Find where the given text appears and provide that cell's center as [x, y] coordinate. 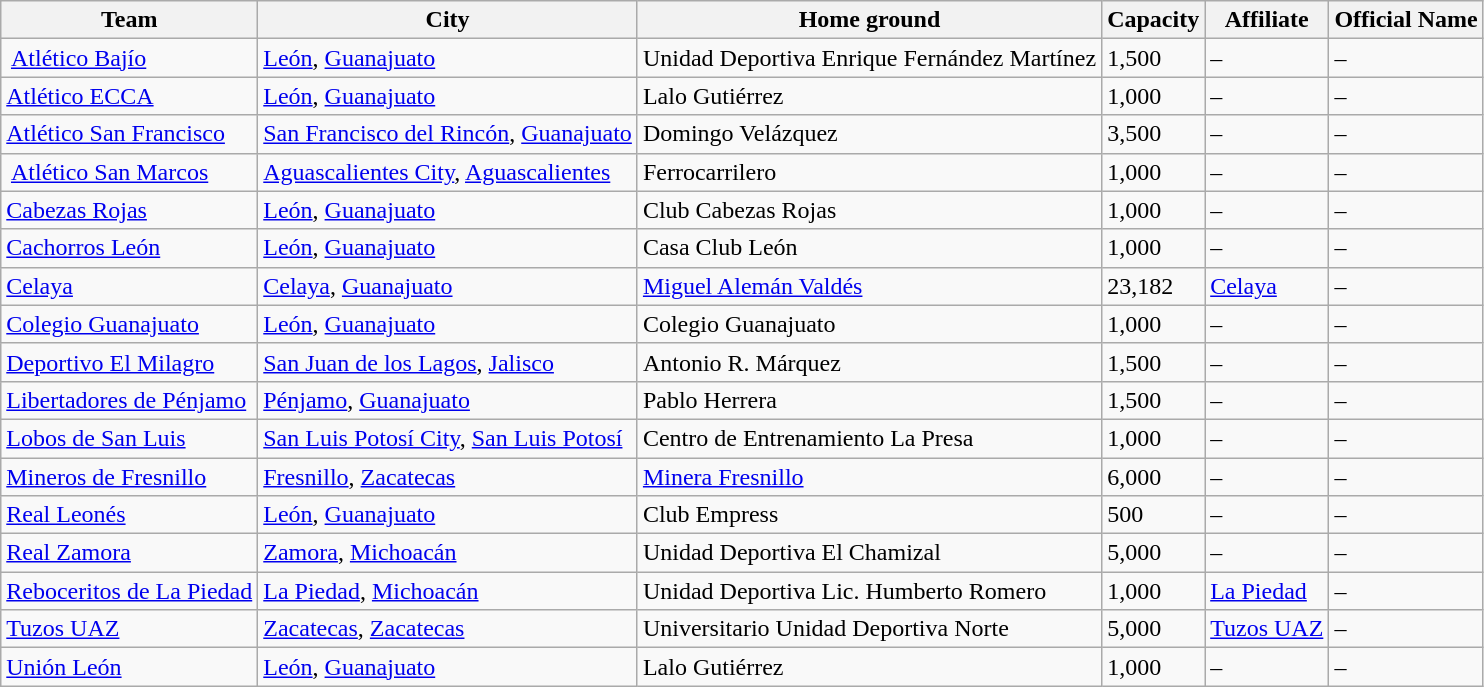
La Piedad [1267, 591]
Minera Fresnillo [869, 477]
City [448, 20]
Miguel Alemán Valdés [869, 286]
Celaya, Guanajuato [448, 286]
Casa Club León [869, 248]
3,500 [1154, 134]
Capacity [1154, 20]
Libertadores de Pénjamo [130, 400]
Atlético ECCA [130, 96]
San Francisco del Rincón, Guanajuato [448, 134]
Lobos de San Luis [130, 438]
Real Zamora [130, 553]
Centro de Entrenamiento La Presa [869, 438]
Atlético San Francisco [130, 134]
Atlético San Marcos [130, 172]
La Piedad, Michoacán [448, 591]
Unidad Deportiva Enrique Fernández Martínez [869, 58]
Cachorros León [130, 248]
6,000 [1154, 477]
Reboceritos de La Piedad [130, 591]
San Juan de los Lagos, Jalisco [448, 362]
Real Leonés [130, 515]
Universitario Unidad Deportiva Norte [869, 629]
Unidad Deportiva Lic. Humberto Romero [869, 591]
Zamora, Michoacán [448, 553]
Unión León [130, 667]
23,182 [1154, 286]
Pablo Herrera [869, 400]
Unidad Deportiva El Chamizal [869, 553]
Affiliate [1267, 20]
Ferrocarrilero [869, 172]
Official Name [1406, 20]
Domingo Velázquez [869, 134]
Aguascalientes City, Aguascalientes [448, 172]
Atlético Bajío [130, 58]
Pénjamo, Guanajuato [448, 400]
Zacatecas, Zacatecas [448, 629]
Deportivo El Milagro [130, 362]
Mineros de Fresnillo [130, 477]
San Luis Potosí City, San Luis Potosí [448, 438]
Team [130, 20]
Home ground [869, 20]
Antonio R. Márquez [869, 362]
500 [1154, 515]
Club Cabezas Rojas [869, 210]
Fresnillo, Zacatecas [448, 477]
Club Empress [869, 515]
Cabezas Rojas [130, 210]
